From the cell containing the given text, extract its center point as [X, Y] coordinate. 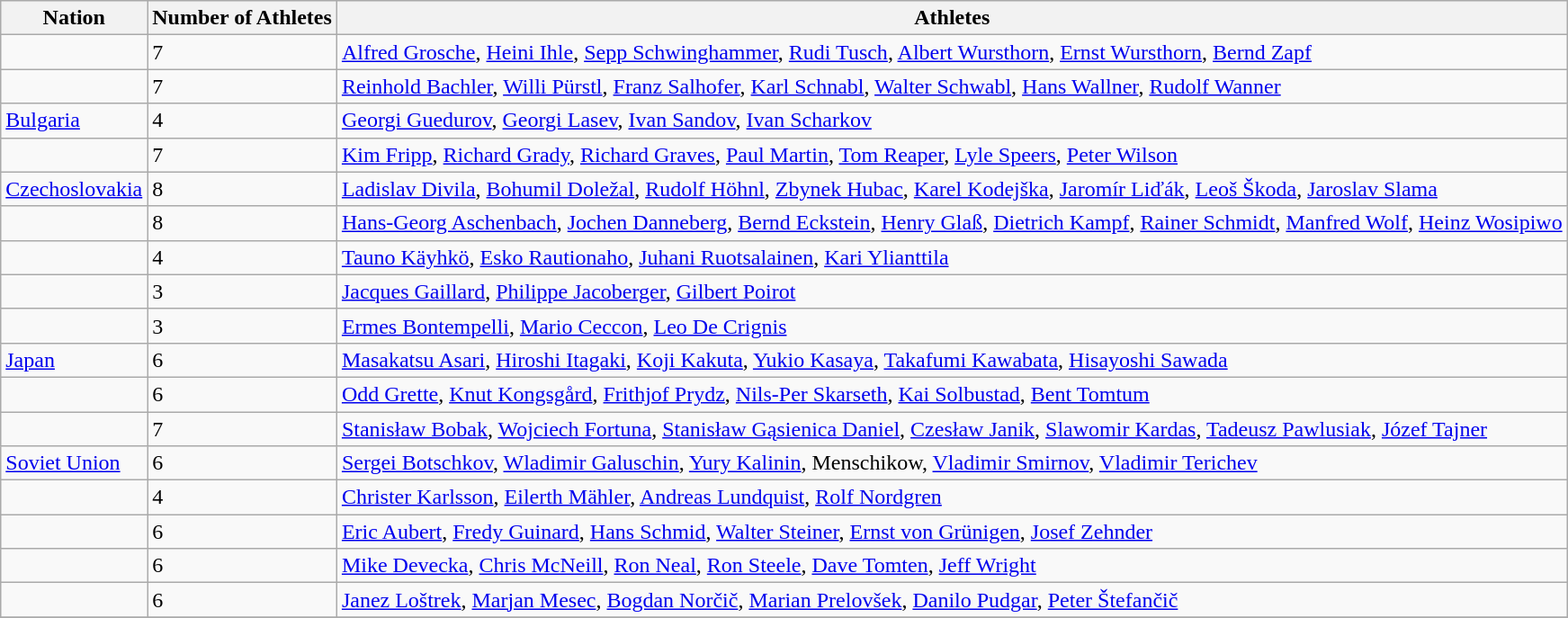
Nation [74, 18]
Ladislav Divila, Bohumil Doležal, Rudolf Höhnl, Zbynek Hubac, Karel Kodejška, Jaromír Liďák, Leoš Škoda, Jaroslav Slama [952, 189]
Bulgaria [74, 121]
Soviet Union [74, 463]
Alfred Grosche, Heini Ihle, Sepp Schwinghammer, Rudi Tusch, Albert Wursthorn, Ernst Wursthorn, Bernd Zapf [952, 52]
Mike Devecka, Chris McNeill, Ron Neal, Ron Steele, Dave Tomten, Jeff Wright [952, 566]
Masakatsu Asari, Hiroshi Itagaki, Koji Kakuta, Yukio Kasaya, Takafumi Kawabata, Hisayoshi Sawada [952, 360]
Christer Karlsson, Eilerth Mähler, Andreas Lundquist, Rolf Nordgren [952, 497]
Kim Fripp, Richard Grady, Richard Graves, Paul Martin, Tom Reaper, Lyle Speers, Peter Wilson [952, 155]
Sergei Botschkov, Wladimir Galuschin, Yury Kalinin, Menschikow, Vladimir Smirnov, Vladimir Terichev [952, 463]
Czechoslovakia [74, 189]
Odd Grette, Knut Kongsgård, Frithjof Prydz, Nils-Per Skarseth, Kai Solbustad, Bent Tomtum [952, 394]
Georgi Guedurov, Georgi Lasev, Ivan Sandov, Ivan Scharkov [952, 121]
Stanisław Bobak, Wojciech Fortuna, Stanisław Gąsienica Daniel, Czesław Janik, Slawomir Kardas, Tadeusz Pawlusiak, Józef Tajner [952, 429]
Eric Aubert, Fredy Guinard, Hans Schmid, Walter Steiner, Ernst von Grünigen, Josef Zehnder [952, 532]
Number of Athletes [243, 18]
Japan [74, 360]
Athletes [952, 18]
Reinhold Bachler, Willi Pürstl, Franz Salhofer, Karl Schnabl, Walter Schwabl, Hans Wallner, Rudolf Wanner [952, 86]
Janez Loštrek, Marjan Mesec, Bogdan Norčič, Marian Prelovšek, Danilo Pudgar, Peter Štefančič [952, 600]
Ermes Bontempelli, Mario Ceccon, Leo De Crignis [952, 326]
Tauno Käyhkö, Esko Rautionaho, Juhani Ruotsalainen, Kari Ylianttila [952, 257]
Hans-Georg Aschenbach, Jochen Danneberg, Bernd Eckstein, Henry Glaß, Dietrich Kampf, Rainer Schmidt, Manfred Wolf, Heinz Wosipiwo [952, 223]
Jacques Gaillard, Philippe Jacoberger, Gilbert Poirot [952, 291]
